For the text-containing cell, return its midpoint in (X, Y) coordinate format. 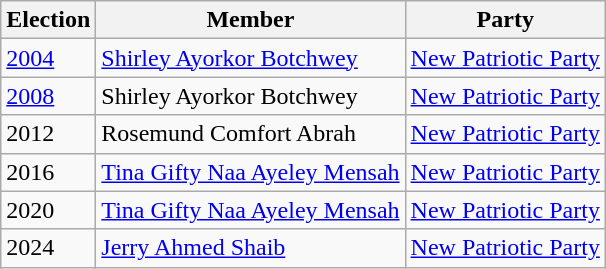
2012 (48, 134)
2020 (48, 210)
Party (505, 20)
Member (250, 20)
2024 (48, 248)
2008 (48, 96)
Rosemund Comfort Abrah (250, 134)
2016 (48, 172)
Jerry Ahmed Shaib (250, 248)
2004 (48, 58)
Election (48, 20)
